For the text-containing cell, return its midpoint in [X, Y] coordinate format. 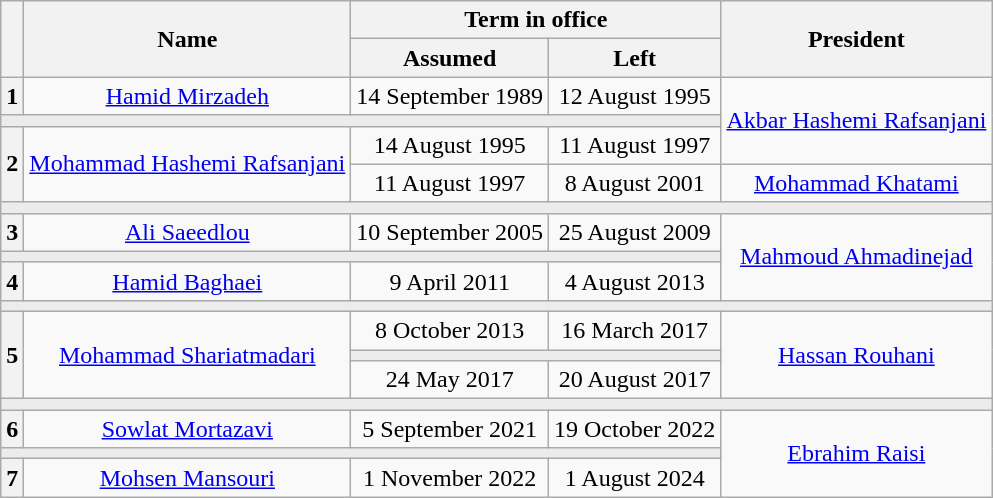
14 August 1995 [450, 145]
1 August 2024 [635, 478]
Mohammad Khatami [856, 183]
9 April 2011 [450, 281]
Mohammad Hashemi Rafsanjani [188, 164]
4 [12, 281]
19 October 2022 [635, 429]
Hassan Rouhani [856, 354]
Hamid Baghaei [188, 281]
Ebrahim Raisi [856, 454]
Term in office [536, 20]
1 [12, 96]
5 September 2021 [450, 429]
Assumed [450, 58]
8 August 2001 [635, 183]
Akbar Hashemi Rafsanjani [856, 120]
4 August 2013 [635, 281]
Left [635, 58]
14 September 1989 [450, 96]
5 [12, 354]
20 August 2017 [635, 380]
Mahmoud Ahmadinejad [856, 256]
Ali Saeedlou [188, 232]
7 [12, 478]
President [856, 39]
24 May 2017 [450, 380]
Hamid Mirzadeh [188, 96]
16 March 2017 [635, 330]
Name [188, 39]
10 September 2005 [450, 232]
6 [12, 429]
8 October 2013 [450, 330]
12 August 1995 [635, 96]
1 November 2022 [450, 478]
Sowlat Mortazavi [188, 429]
3 [12, 232]
Mohsen Mansouri [188, 478]
2 [12, 164]
25 August 2009 [635, 232]
Mohammad Shariatmadari [188, 354]
